Detect which cell encompasses the target text, then output its [x, y] center coordinate. 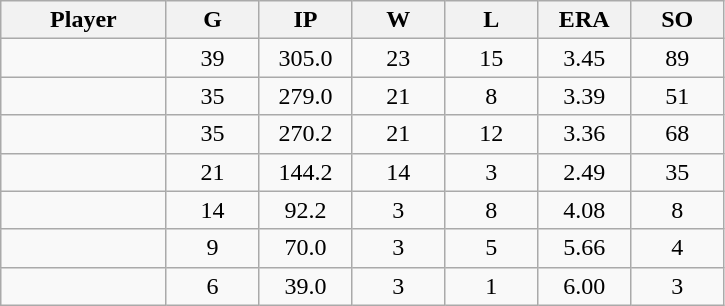
2.49 [584, 172]
12 [492, 134]
51 [678, 96]
89 [678, 58]
15 [492, 58]
3.39 [584, 96]
68 [678, 134]
SO [678, 20]
144.2 [306, 172]
IP [306, 20]
Player [84, 20]
1 [492, 286]
L [492, 20]
23 [398, 58]
3.36 [584, 134]
G [212, 20]
92.2 [306, 210]
305.0 [306, 58]
279.0 [306, 96]
6.00 [584, 286]
5.66 [584, 248]
39 [212, 58]
4.08 [584, 210]
70.0 [306, 248]
W [398, 20]
39.0 [306, 286]
270.2 [306, 134]
ERA [584, 20]
6 [212, 286]
3.45 [584, 58]
9 [212, 248]
5 [492, 248]
4 [678, 248]
